Search for the cell housing the specified text and yield its [x, y] center coordinate. 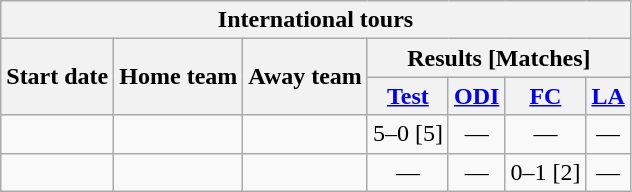
0–1 [2] [546, 172]
Test [408, 96]
ODI [476, 96]
International tours [316, 20]
Results [Matches] [498, 58]
5–0 [5] [408, 134]
Away team [306, 77]
FC [546, 96]
Start date [58, 77]
Home team [178, 77]
LA [608, 96]
